Identify which cell holds the provided text, then report its [x, y] central coordinate. 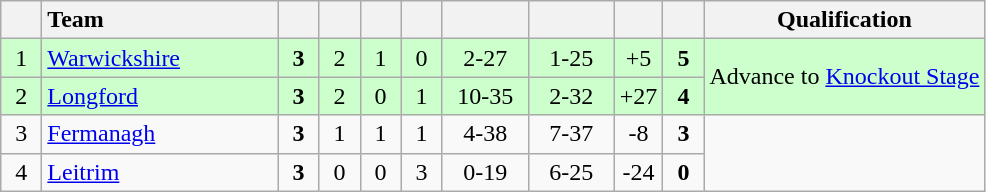
2-32 [571, 96]
5 [684, 58]
-8 [638, 134]
-24 [638, 172]
Fermanagh [160, 134]
1-25 [571, 58]
+5 [638, 58]
4-38 [485, 134]
7-37 [571, 134]
Longford [160, 96]
Qualification [844, 20]
Leitrim [160, 172]
10-35 [485, 96]
6-25 [571, 172]
2-27 [485, 58]
Team [160, 20]
Warwickshire [160, 58]
Advance to Knockout Stage [844, 77]
0-19 [485, 172]
+27 [638, 96]
